Locate the cell with the specified text and output its [x, y] center coordinate. 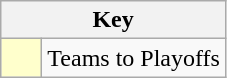
Teams to Playoffs [134, 58]
Key [114, 20]
